Search for the cell housing the specified text and yield its [x, y] center coordinate. 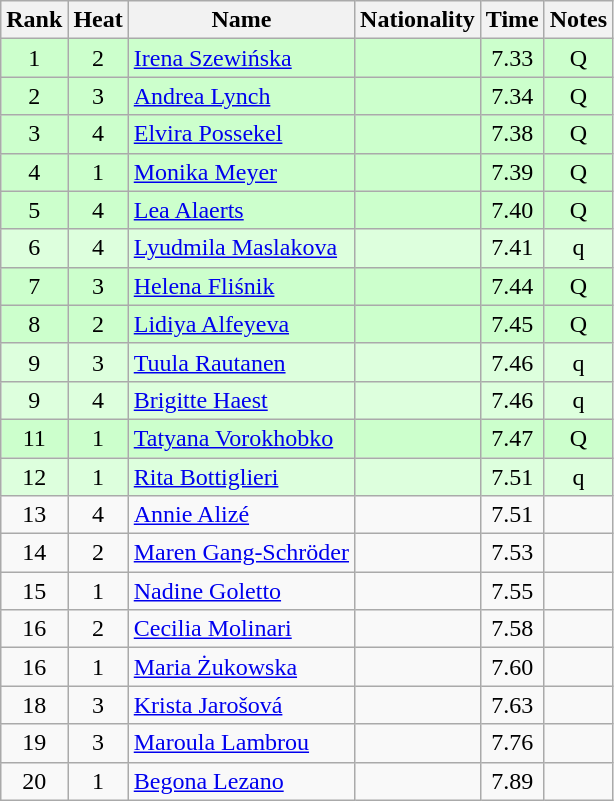
14 [34, 553]
6 [34, 248]
8 [34, 324]
Name [241, 20]
13 [34, 515]
7.45 [512, 324]
7.76 [512, 743]
15 [34, 591]
Lidiya Alfeyeva [241, 324]
7.39 [512, 172]
Krista Jarošová [241, 705]
7.63 [512, 705]
Nadine Goletto [241, 591]
7.38 [512, 134]
11 [34, 438]
7.60 [512, 667]
7.58 [512, 629]
Notes [578, 20]
Maroula Lambrou [241, 743]
Rita Bottiglieri [241, 477]
Begona Lezano [241, 781]
Nationality [418, 20]
Lyudmila Maslakova [241, 248]
Andrea Lynch [241, 96]
7.40 [512, 210]
Lea Alaerts [241, 210]
Brigitte Haest [241, 400]
18 [34, 705]
5 [34, 210]
Irena Szewińska [241, 58]
7.33 [512, 58]
Cecilia Molinari [241, 629]
20 [34, 781]
7.44 [512, 286]
Annie Alizé [241, 515]
7.89 [512, 781]
Elvira Possekel [241, 134]
Time [512, 20]
Maren Gang-Schröder [241, 553]
7.55 [512, 591]
Helena Fliśnik [241, 286]
12 [34, 477]
7.53 [512, 553]
7.41 [512, 248]
Tuula Rautanen [241, 362]
7.34 [512, 96]
19 [34, 743]
Heat [98, 20]
Monika Meyer [241, 172]
Tatyana Vorokhobko [241, 438]
Maria Żukowska [241, 667]
Rank [34, 20]
7 [34, 286]
7.47 [512, 438]
